Return the (X, Y) coordinate for the center point of the cell that contains the specified text.  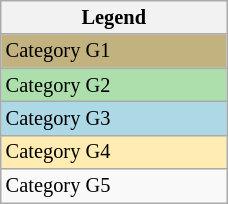
Category G4 (114, 152)
Legend (114, 17)
Category G5 (114, 186)
Category G3 (114, 118)
Category G2 (114, 85)
Category G1 (114, 51)
